Provide the [X, Y] coordinate of the cell's center where the given text is located.  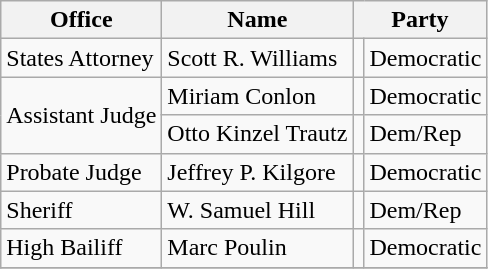
Miriam Conlon [258, 96]
Jeffrey P. Kilgore [258, 172]
High Bailiff [82, 248]
Otto Kinzel Trautz [258, 134]
Marc Poulin [258, 248]
Party [420, 20]
States Attorney [82, 58]
Assistant Judge [82, 115]
Name [258, 20]
Office [82, 20]
W. Samuel Hill [258, 210]
Scott R. Williams [258, 58]
Sheriff [82, 210]
Probate Judge [82, 172]
